Determine the (X, Y) coordinate at the center of the cell enclosing the given text.  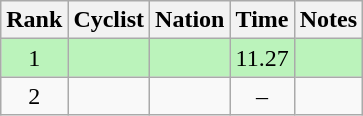
1 (34, 58)
11.27 (262, 58)
Rank (34, 20)
Time (262, 20)
Notes (328, 20)
2 (34, 96)
Cyclist (109, 20)
Nation (190, 20)
– (262, 96)
